Provide the [x, y] coordinate of the cell's center where the given text is located.  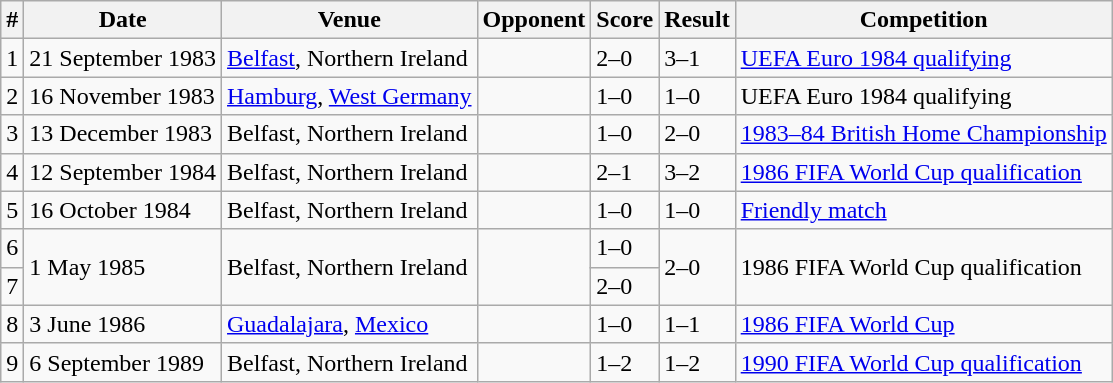
Opponent [534, 20]
6 [12, 248]
Friendly match [924, 210]
6 September 1989 [123, 362]
Guadalajara, Mexico [350, 324]
7 [12, 286]
2 [12, 96]
16 October 1984 [123, 210]
5 [12, 210]
4 [12, 172]
3 June 1986 [123, 324]
# [12, 20]
13 December 1983 [123, 134]
8 [12, 324]
21 September 1983 [123, 58]
16 November 1983 [123, 96]
1 May 1985 [123, 267]
Result [697, 20]
2–1 [625, 172]
Hamburg, West Germany [350, 96]
1983–84 British Home Championship [924, 134]
9 [12, 362]
1–1 [697, 324]
Venue [350, 20]
Date [123, 20]
1 [12, 58]
12 September 1984 [123, 172]
1990 FIFA World Cup qualification [924, 362]
3 [12, 134]
Score [625, 20]
3–2 [697, 172]
3–1 [697, 58]
1986 FIFA World Cup [924, 324]
Competition [924, 20]
